Search for the cell housing the specified text and yield its (X, Y) center coordinate. 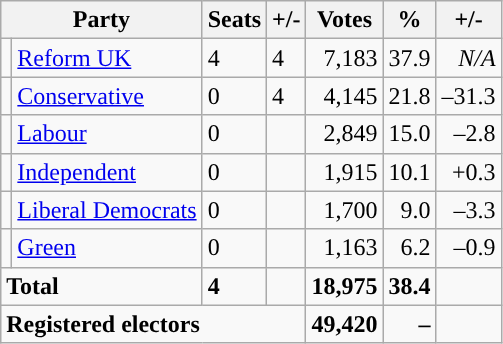
+0.3 (468, 172)
– (410, 324)
7,183 (344, 58)
% (410, 20)
15.0 (410, 134)
Seats (234, 20)
1,915 (344, 172)
Votes (344, 20)
Total (102, 286)
37.9 (410, 58)
6.2 (410, 248)
1,700 (344, 210)
21.8 (410, 96)
–2.8 (468, 134)
–0.9 (468, 248)
Labour (107, 134)
Party (102, 20)
1,163 (344, 248)
Conservative (107, 96)
2,849 (344, 134)
38.4 (410, 286)
–3.3 (468, 210)
10.1 (410, 172)
Independent (107, 172)
Liberal Democrats (107, 210)
Registered electors (154, 324)
4,145 (344, 96)
–31.3 (468, 96)
9.0 (410, 210)
Reform UK (107, 58)
49,420 (344, 324)
Green (107, 248)
18,975 (344, 286)
N/A (468, 58)
